Determine the (x, y) coordinate at the center of the cell enclosing the given text.  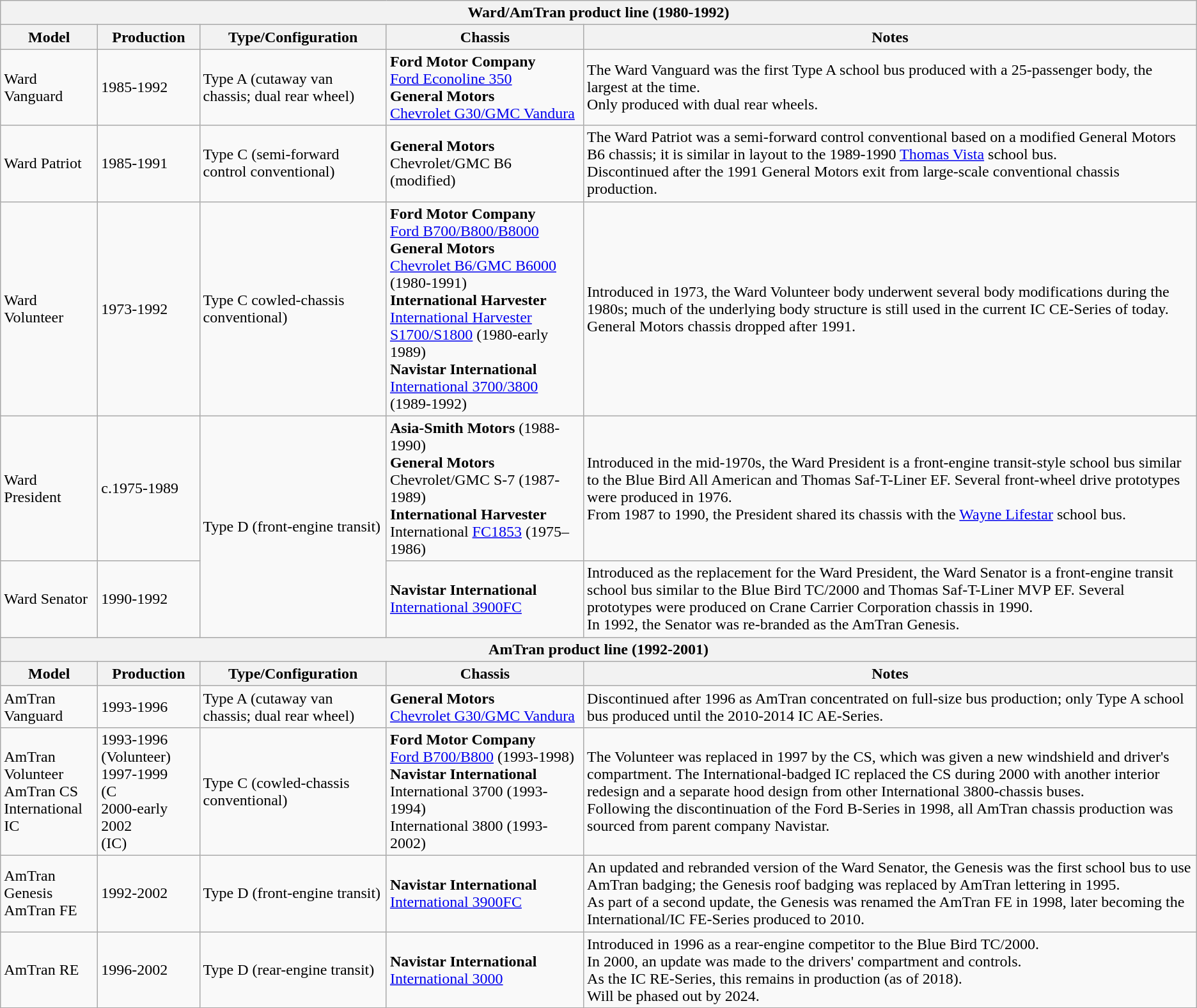
Ward/AmTran product line (1980-1992) (598, 13)
Asia-Smith Motors (1988-1990)General MotorsChevrolet/GMC S-7 (1987-1989)International HarvesterInternational FC1853 (1975–1986) (485, 489)
Type C (semi-forward control conventional) (293, 164)
1973-1992 (148, 308)
1992-2002 (148, 893)
General MotorsChevrolet/GMC B6 (modified) (485, 164)
1990-1992 (148, 599)
Ward Vanguard (49, 87)
1985-1992 (148, 87)
1993-1996 (Volunteer)1997-1999(C2000-early 2002(IC) (148, 791)
General MotorsChevrolet G30/GMC Vandura (485, 706)
Navistar InternationalInternational 3000 (485, 970)
Ford Motor CompanyFord Econoline 350General MotorsChevrolet G30/GMC Vandura (485, 87)
AmTran product line (1992-2001) (598, 649)
AmTran RE (49, 970)
Discontinued after 1996 as AmTran concentrated on full-size bus production; only Type A school bus produced until the 2010-2014 IC AE-Series. (890, 706)
Type C cowled-chassis conventional) (293, 308)
Type D (rear-engine transit) (293, 970)
Ford Motor CompanyFord B700/B800 (1993-1998)Navistar InternationalInternational 3700 (1993-1994)International 3800 (1993-2002) (485, 791)
Ward Patriot (49, 164)
Ward Volunteer (49, 308)
Type C (cowled-chassis conventional) (293, 791)
1993-1996 (148, 706)
The Ward Vanguard was the first Type A school bus produced with a 25-passenger body, the largest at the time.Only produced with dual rear wheels. (890, 87)
AmTran VolunteerAmTran CSInternational IC (49, 791)
AmTran Vanguard (49, 706)
c.1975-1989 (148, 489)
1985-1991 (148, 164)
Ward Senator (49, 599)
Ward President (49, 489)
AmTran GenesisAmTran FE (49, 893)
1996-2002 (148, 970)
